Determine the (X, Y) coordinate at the center of the cell enclosing the given text.  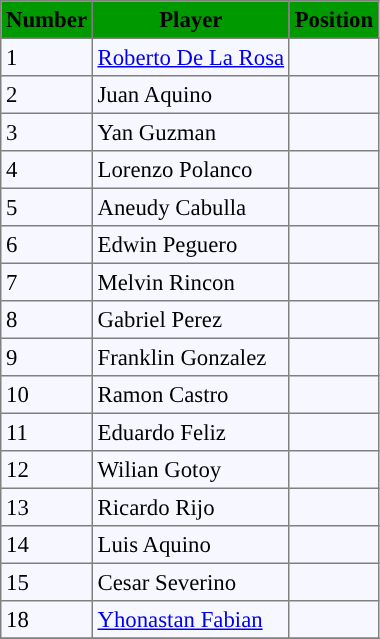
Eduardo Feliz (190, 432)
12 (47, 470)
15 (47, 582)
Juan Aquino (190, 95)
18 (47, 620)
Cesar Severino (190, 582)
Luis Aquino (190, 545)
Roberto De La Rosa (190, 57)
Franklin Gonzalez (190, 357)
Aneudy Cabulla (190, 207)
Ramon Castro (190, 395)
Gabriel Perez (190, 320)
1 (47, 57)
Ricardo Rijo (190, 507)
7 (47, 282)
4 (47, 170)
Melvin Rincon (190, 282)
Edwin Peguero (190, 245)
14 (47, 545)
Wilian Gotoy (190, 470)
2 (47, 95)
Player (190, 20)
9 (47, 357)
Position (334, 20)
3 (47, 132)
13 (47, 507)
Number (47, 20)
6 (47, 245)
5 (47, 207)
10 (47, 395)
Lorenzo Polanco (190, 170)
Yhonastan Fabian (190, 620)
8 (47, 320)
Yan Guzman (190, 132)
11 (47, 432)
